Determine the (x, y) coordinate at the center of the cell enclosing the given text.  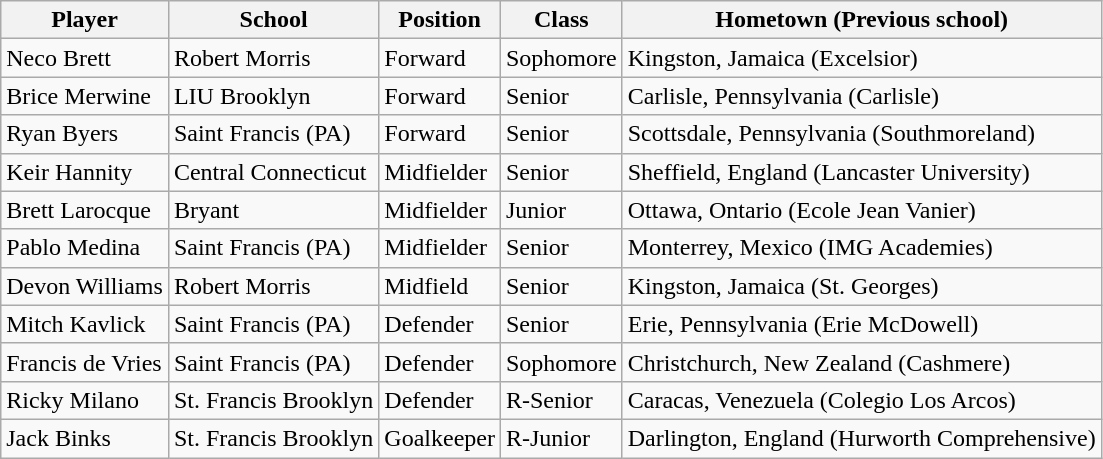
Ryan Byers (85, 134)
Junior (561, 210)
Midfield (440, 286)
LIU Brooklyn (273, 96)
Carlisle, Pennsylvania (Carlisle) (862, 96)
Central Connecticut (273, 172)
School (273, 20)
Mitch Kavlick (85, 324)
Jack Binks (85, 438)
Brett Larocque (85, 210)
Neco Brett (85, 58)
Bryant (273, 210)
Erie, Pennsylvania (Erie McDowell) (862, 324)
Hometown (Previous school) (862, 20)
Sheffield, England (Lancaster University) (862, 172)
Devon Williams (85, 286)
Caracas, Venezuela (Colegio Los Arcos) (862, 400)
Francis de Vries (85, 362)
Player (85, 20)
Ottawa, Ontario (Ecole Jean Vanier) (862, 210)
Monterrey, Mexico (IMG Academies) (862, 248)
Darlington, England (Hurworth Comprehensive) (862, 438)
Brice Merwine (85, 96)
Ricky Milano (85, 400)
R-Junior (561, 438)
R-Senior (561, 400)
Scottsdale, Pennsylvania (Southmoreland) (862, 134)
Keir Hannity (85, 172)
Class (561, 20)
Goalkeeper (440, 438)
Kingston, Jamaica (St. Georges) (862, 286)
Position (440, 20)
Pablo Medina (85, 248)
Kingston, Jamaica (Excelsior) (862, 58)
Christchurch, New Zealand (Cashmere) (862, 362)
